For the text-containing cell, return its midpoint in [X, Y] coordinate format. 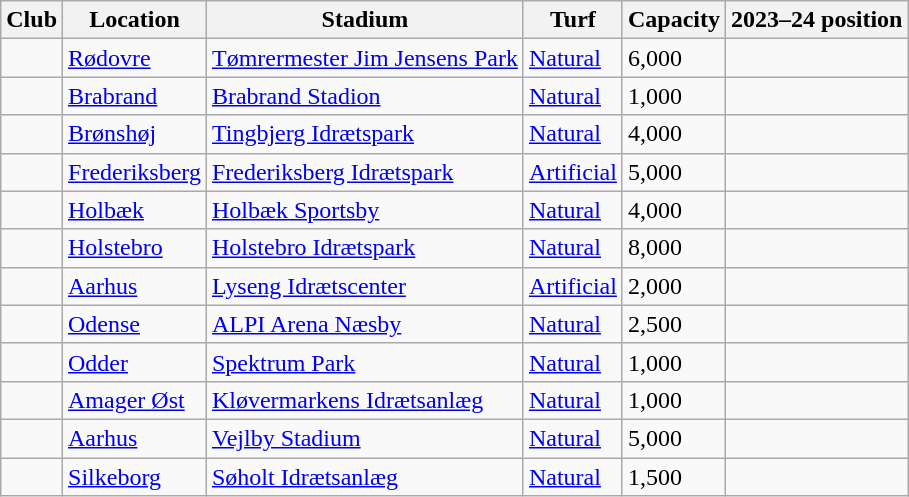
2,000 [674, 286]
Holstebro [135, 248]
Rødovre [135, 58]
Tingbjerg Idrætspark [364, 134]
8,000 [674, 248]
Club [32, 20]
Holbæk Sportsby [364, 210]
Søholt Idrætsanlæg [364, 477]
Kløvermarkens Idrætsanlæg [364, 400]
Lyseng Idrætscenter [364, 286]
1,500 [674, 477]
Location [135, 20]
Brønshøj [135, 134]
Brabrand Stadion [364, 96]
Vejlby Stadium [364, 438]
Amager Øst [135, 400]
Frederiksberg [135, 172]
Stadium [364, 20]
Brabrand [135, 96]
Holstebro Idrætspark [364, 248]
Capacity [674, 20]
Spektrum Park [364, 362]
Tømrermester Jim Jensens Park [364, 58]
Turf [572, 20]
Frederiksberg Idrætspark [364, 172]
ALPI Arena Næsby [364, 324]
2023–24 position [817, 20]
2,500 [674, 324]
Silkeborg [135, 477]
Odense [135, 324]
Holbæk [135, 210]
6,000 [674, 58]
Odder [135, 362]
